Output the (X, Y) coordinate of the center of the cell containing the given text.  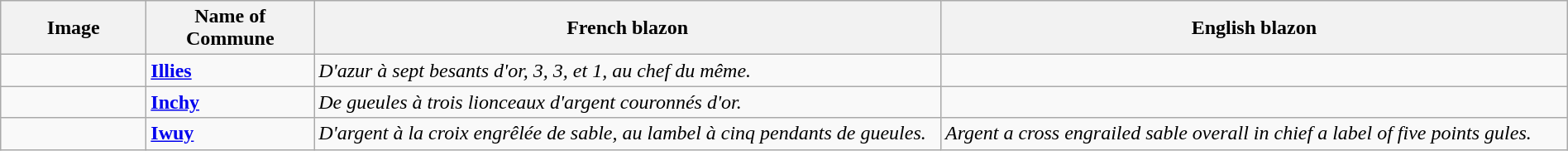
Iwuy (230, 134)
Name of Commune (230, 28)
De gueules à trois lionceaux d'argent couronnés d'or. (628, 102)
D'argent à la croix engrêlée de sable, au lambel à cinq pendants de gueules. (628, 134)
English blazon (1254, 28)
Argent a cross engrailed sable overall in chief a label of five points gules. (1254, 134)
Image (74, 28)
French blazon (628, 28)
Inchy (230, 102)
Illies (230, 71)
D'azur à sept besants d'or, 3, 3, et 1, au chef du même. (628, 71)
